Locate the cell with the specified text and output its [X, Y] center coordinate. 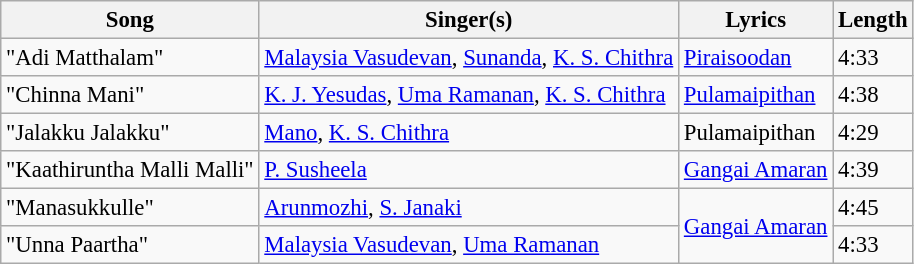
4:29 [873, 133]
Piraisoodan [756, 58]
K. J. Yesudas, Uma Ramanan, K. S. Chithra [469, 95]
Mano, K. S. Chithra [469, 133]
4:39 [873, 170]
Malaysia Vasudevan, Sunanda, K. S. Chithra [469, 58]
P. Susheela [469, 170]
Malaysia Vasudevan, Uma Ramanan [469, 245]
"Adi Matthalam" [130, 58]
Length [873, 20]
Song [130, 20]
Singer(s) [469, 20]
Lyrics [756, 20]
"Manasukkulle" [130, 208]
"Jalakku Jalakku" [130, 133]
Arunmozhi, S. Janaki [469, 208]
"Unna Paartha" [130, 245]
"Kaathiruntha Malli Malli" [130, 170]
"Chinna Mani" [130, 95]
4:38 [873, 95]
4:45 [873, 208]
